Output the (x, y) coordinate of the center of the cell containing the given text.  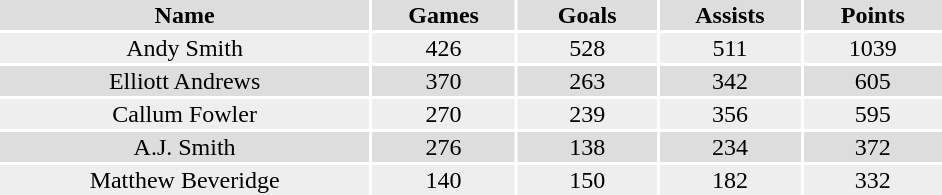
Elliott Andrews (184, 81)
270 (444, 114)
150 (587, 180)
A.J. Smith (184, 147)
Assists (730, 15)
528 (587, 48)
276 (444, 147)
372 (872, 147)
595 (872, 114)
138 (587, 147)
511 (730, 48)
370 (444, 81)
Callum Fowler (184, 114)
263 (587, 81)
426 (444, 48)
605 (872, 81)
Andy Smith (184, 48)
Goals (587, 15)
Name (184, 15)
1039 (872, 48)
239 (587, 114)
140 (444, 180)
Matthew Beveridge (184, 180)
Points (872, 15)
356 (730, 114)
182 (730, 180)
Games (444, 15)
332 (872, 180)
234 (730, 147)
342 (730, 81)
